Pinpoint the cell where the given text exists, returning its [x, y] midpoint coordinate. 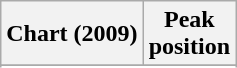
Chart (2009) [72, 34]
Peakposition [189, 34]
